Return the (X, Y) coordinate for the center point of the cell that contains the specified text.  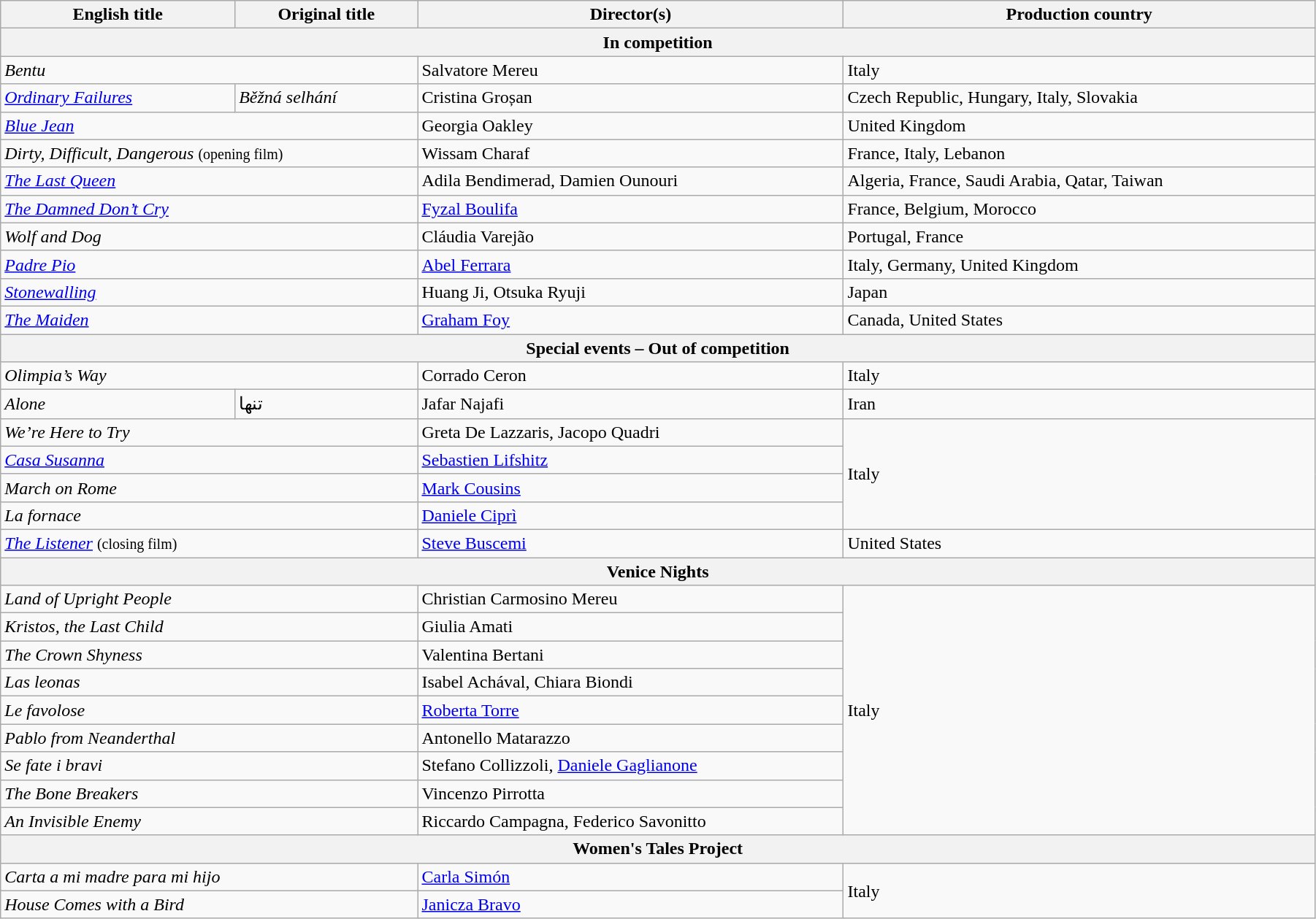
Janicza Bravo (631, 904)
March on Rome (209, 488)
Iran (1079, 404)
Alone (118, 404)
Roberta Torre (631, 710)
Women's Tales Project (658, 849)
Fyzal Boulifa (631, 209)
Czech Republic, Hungary, Italy, Slovakia (1079, 98)
We’re Here to Try (209, 432)
Antonello Matarazzo (631, 738)
Casa Susanna (209, 460)
The Bone Breakers (209, 793)
Mark Cousins (631, 488)
Padre Pio (209, 264)
Japan (1079, 292)
Pablo from Neanderthal (209, 738)
Production country (1079, 15)
Stefano Collizzoli, Daniele Gaglianone (631, 766)
Giulia Amati (631, 627)
Valentina Bertani (631, 655)
Portugal, France (1079, 237)
The Crown Shyness (209, 655)
Venice Nights (658, 572)
United Kingdom (1079, 126)
The Maiden (209, 320)
Kristos, the Last Child (209, 627)
Jafar Najafi (631, 404)
Abel Ferrara (631, 264)
English title (118, 15)
Italy, Germany, United Kingdom (1079, 264)
The Last Queen (209, 181)
Cristina Groșan (631, 98)
The Damned Don’t Cry (209, 209)
Graham Foy (631, 320)
Wolf and Dog (209, 237)
France, Italy, Lebanon (1079, 153)
Greta De Lazzaris, Jacopo Quadri (631, 432)
La fornace (209, 515)
United States (1079, 543)
Stonewalling (209, 292)
Adila Bendimerad, Damien Ounouri (631, 181)
Director(s) (631, 15)
Bentu (209, 70)
Christian Carmosino Mereu (631, 599)
Běžná selhání (326, 98)
Isabel Achával, Chiara Biondi (631, 682)
The Listener (closing film) (209, 543)
Ordinary Failures (118, 98)
Algeria, France, Saudi Arabia, Qatar, Taiwan (1079, 181)
Le favolose (209, 710)
Canada, United States (1079, 320)
Riccardo Campagna, Federico Savonitto (631, 821)
Sebastien Lifshitz (631, 460)
Original title (326, 15)
Wissam Charaf (631, 153)
Georgia Oakley (631, 126)
Corrado Ceron (631, 376)
Blue Jean (209, 126)
Carla Simón (631, 877)
Carta a mi madre para mi hijo (209, 877)
Special events – Out of competition (658, 348)
Land of Upright People (209, 599)
An Invisible Enemy (209, 821)
Olimpia’s Way (209, 376)
France, Belgium, Morocco (1079, 209)
Huang Ji, Otsuka Ryuji (631, 292)
Daniele Ciprì (631, 515)
Vincenzo Pirrotta (631, 793)
Cláudia Varejão (631, 237)
In competition (658, 42)
Dirty, Difficult, Dangerous (opening film) (209, 153)
Se fate i bravi (209, 766)
Las leonas (209, 682)
Salvatore Mereu (631, 70)
House Comes with a Bird (209, 904)
Steve Buscemi (631, 543)
تنها (326, 404)
